Return the (x, y) coordinate for the center point of the cell that contains the specified text.  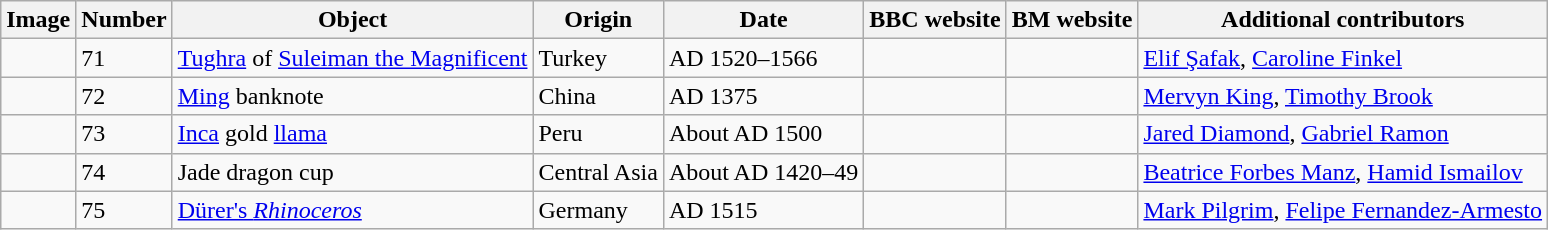
74 (124, 172)
Mark Pilgrim, Felipe Fernandez-Armesto (1343, 210)
AD 1520–1566 (763, 58)
Turkey (598, 58)
Image (38, 20)
Ming banknote (352, 96)
Date (763, 20)
About AD 1420–49 (763, 172)
About AD 1500 (763, 134)
Inca gold llama (352, 134)
Tughra of Suleiman the Magnificent (352, 58)
Jared Diamond, Gabriel Ramon (1343, 134)
Additional contributors (1343, 20)
71 (124, 58)
Origin (598, 20)
BM website (1072, 20)
Germany (598, 210)
BBC website (935, 20)
AD 1375 (763, 96)
Jade dragon cup (352, 172)
73 (124, 134)
China (598, 96)
Object (352, 20)
75 (124, 210)
Number (124, 20)
Central Asia (598, 172)
Mervyn King, Timothy Brook (1343, 96)
AD 1515 (763, 210)
Beatrice Forbes Manz, Hamid Ismailov (1343, 172)
Dürer's Rhinoceros (352, 210)
Elif Şafak, Caroline Finkel (1343, 58)
72 (124, 96)
Peru (598, 134)
